Determine the (x, y) coordinate at the center of the cell enclosing the given text.  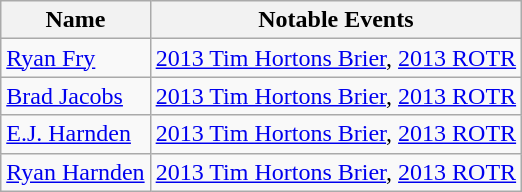
Ryan Harnden (76, 172)
Ryan Fry (76, 58)
Notable Events (336, 20)
E.J. Harnden (76, 134)
Brad Jacobs (76, 96)
Name (76, 20)
